Output the [X, Y] coordinate of the center of the cell containing the given text.  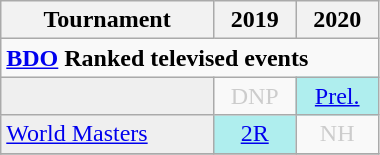
BDO Ranked televised events [190, 58]
NH [337, 134]
2020 [337, 20]
2R [254, 134]
World Masters [108, 134]
2019 [254, 20]
DNP [254, 96]
Tournament [108, 20]
Prel. [337, 96]
